Provide the (x, y) coordinate of the cell's center where the given text is located.  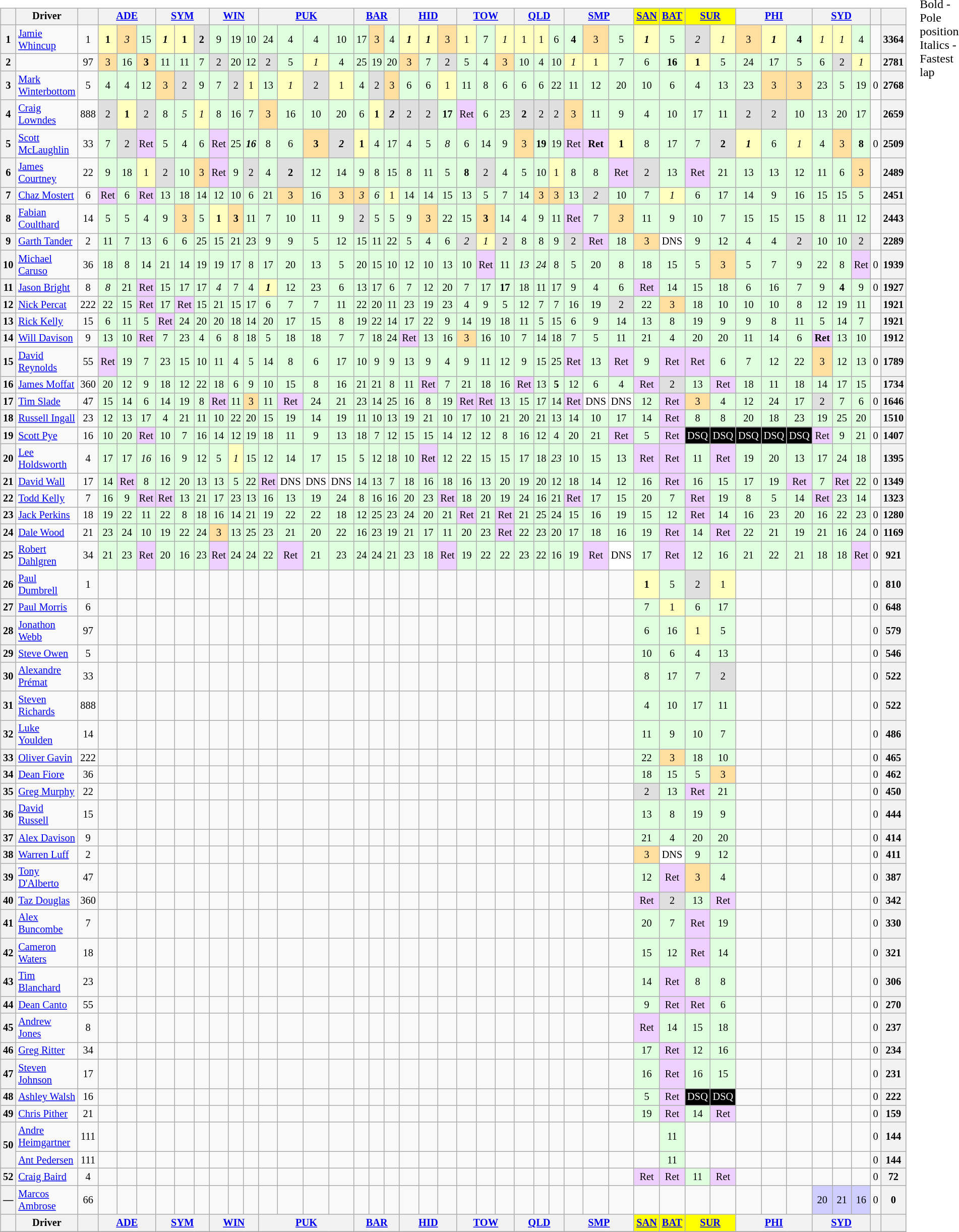
42 (8, 953)
1407 (893, 436)
Will Davison (46, 339)
30 (8, 676)
Alex Davison (46, 838)
465 (893, 758)
Cameron Waters (46, 953)
Paul Dumbrell (46, 585)
Ant Pedersen (46, 1160)
David Wall (46, 481)
38 (8, 855)
29 (8, 654)
Chaz Mostert (46, 196)
Dean Fiore (46, 775)
28 (8, 631)
234 (893, 1051)
David Reynolds (46, 361)
Greg Ritter (46, 1051)
450 (893, 792)
321 (893, 953)
Garth Tander (46, 242)
2781 (893, 63)
Fabian Coulthard (46, 219)
1280 (893, 516)
2289 (893, 242)
Dean Canto (46, 1005)
Tim Slade (46, 402)
31 (8, 706)
Michael Caruso (46, 265)
Russell Ingall (46, 418)
26 (8, 585)
Oliver Gavin (46, 758)
35 (8, 792)
Chris Pither (46, 1114)
Scott Pye (46, 436)
66 (88, 1200)
Ashley Walsh (46, 1097)
Todd Kelly (46, 499)
2659 (893, 114)
1323 (893, 499)
46 (8, 1051)
Steven Johnson (46, 1074)
Alex Buncombe (46, 924)
50 (8, 1145)
52 (8, 1177)
Jamie Whincup (46, 39)
Jonathon Webb (46, 631)
Tony D'Alberto (46, 878)
27 (8, 607)
1939 (893, 265)
David Russell (46, 815)
Mark Winterbottom (46, 86)
546 (893, 654)
43 (8, 982)
2509 (893, 144)
Taz Douglas (46, 901)
49 (8, 1114)
2451 (893, 196)
237 (893, 1028)
Craig Lowndes (46, 114)
270 (893, 1005)
Tim Blanchard (46, 982)
159 (893, 1114)
1734 (893, 385)
2489 (893, 173)
1646 (893, 402)
Warren Luff (46, 855)
330 (893, 924)
Steven Richards (46, 706)
444 (893, 815)
40 (8, 901)
579 (893, 631)
411 (893, 855)
810 (893, 585)
462 (893, 775)
Alexandre Prémat (46, 676)
Nick Percat (46, 305)
45 (8, 1028)
James Courtney (46, 173)
486 (893, 735)
Steve Owen (46, 654)
Marcos Ambrose (46, 1200)
— (8, 1200)
Luke Youlden (46, 735)
Greg Murphy (46, 792)
Rick Kelly (46, 322)
44 (8, 1005)
342 (893, 901)
Craig Baird (46, 1177)
32 (8, 735)
Andre Heimgartner (46, 1137)
72 (893, 1177)
1349 (893, 481)
1789 (893, 361)
3364 (893, 39)
921 (893, 556)
39 (8, 878)
1510 (893, 418)
Andrew Jones (46, 1028)
1927 (893, 288)
231 (893, 1074)
Jason Bright (46, 288)
41 (8, 924)
1395 (893, 459)
James Moffat (46, 385)
Paul Morris (46, 607)
648 (893, 607)
37 (8, 838)
Lee Holdsworth (46, 459)
2768 (893, 86)
48 (8, 1097)
387 (893, 878)
Jack Perkins (46, 516)
2443 (893, 219)
Robert Dahlgren (46, 556)
414 (893, 838)
1169 (893, 532)
Scott McLaughlin (46, 144)
Dale Wood (46, 532)
1912 (893, 339)
306 (893, 982)
